Return [X, Y] of the center of cell containing provided text 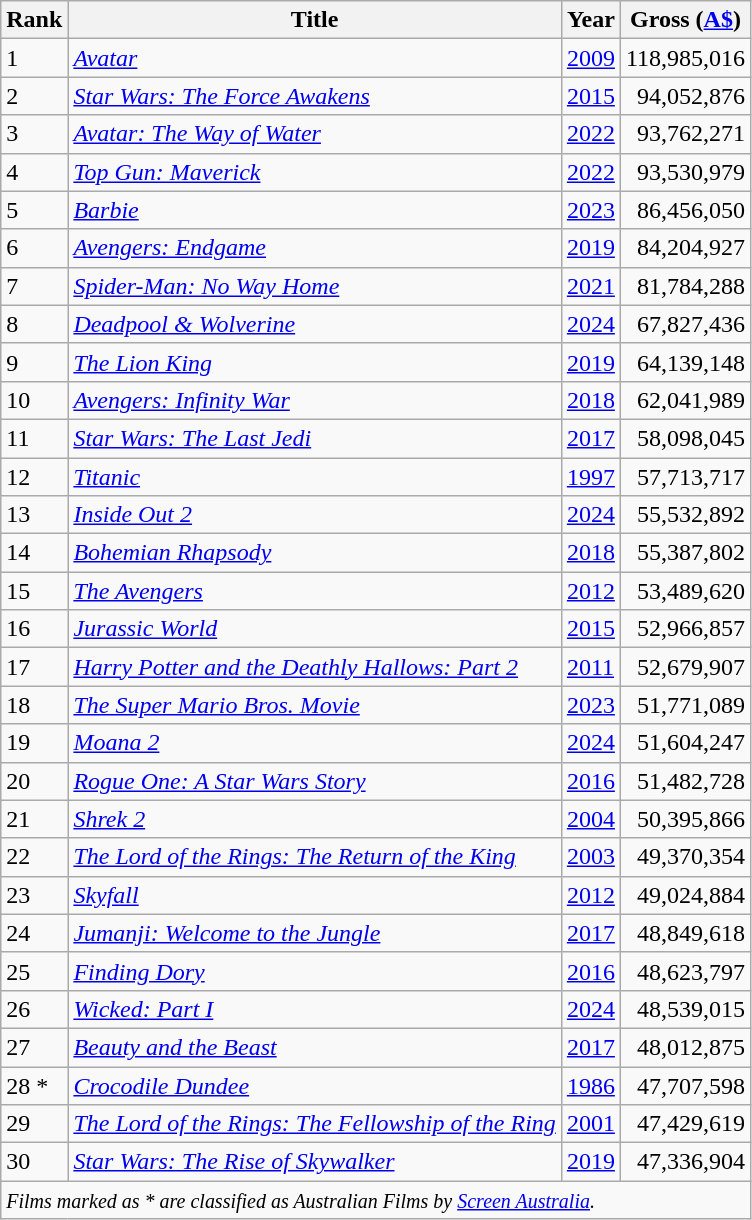
30 [34, 1162]
86,456,050 [685, 210]
2001 [590, 1124]
16 [34, 629]
Star Wars: The Last Jedi [315, 438]
51,771,089 [685, 705]
Wicked: Part I [315, 1009]
26 [34, 1009]
Beauty and the Beast [315, 1047]
12 [34, 477]
1 [34, 58]
94,052,876 [685, 96]
25 [34, 971]
Barbie [315, 210]
Avatar [315, 58]
Finding Dory [315, 971]
29 [34, 1124]
Bohemian Rhapsody [315, 553]
Crocodile Dundee [315, 1085]
81,784,288 [685, 286]
18 [34, 705]
57,713,717 [685, 477]
48,012,875 [685, 1047]
55,387,802 [685, 553]
Year [590, 20]
48,849,618 [685, 933]
20 [34, 781]
93,762,271 [685, 134]
Star Wars: The Rise of Skywalker [315, 1162]
Top Gun: Maverick [315, 172]
21 [34, 819]
51,482,728 [685, 781]
3 [34, 134]
48,539,015 [685, 1009]
52,966,857 [685, 629]
47,336,904 [685, 1162]
2 [34, 96]
2004 [590, 819]
Rogue One: A Star Wars Story [315, 781]
48,623,797 [685, 971]
Spider-Man: No Way Home [315, 286]
23 [34, 895]
Avengers: Endgame [315, 248]
24 [34, 933]
The Avengers [315, 591]
4 [34, 172]
10 [34, 400]
Harry Potter and the Deathly Hallows: Part 2 [315, 667]
Deadpool & Wolverine [315, 324]
Inside Out 2 [315, 515]
The Lord of the Rings: The Fellowship of the Ring [315, 1124]
47,429,619 [685, 1124]
52,679,907 [685, 667]
Films marked as * are classified as Australian Films by Screen Australia. [376, 1200]
1986 [590, 1085]
50,395,866 [685, 819]
55,532,892 [685, 515]
22 [34, 857]
93,530,979 [685, 172]
Skyfall [315, 895]
6 [34, 248]
9 [34, 362]
8 [34, 324]
Jurassic World [315, 629]
84,204,927 [685, 248]
58,098,045 [685, 438]
1997 [590, 477]
Gross (A$) [685, 20]
49,370,354 [685, 857]
Jumanji: Welcome to the Jungle [315, 933]
28 * [34, 1085]
27 [34, 1047]
Title [315, 20]
Avatar: The Way of Water [315, 134]
The Super Mario Bros. Movie [315, 705]
2003 [590, 857]
Shrek 2 [315, 819]
19 [34, 743]
Star Wars: The Force Awakens [315, 96]
Rank [34, 20]
15 [34, 591]
Titanic [315, 477]
7 [34, 286]
2009 [590, 58]
64,139,148 [685, 362]
11 [34, 438]
118,985,016 [685, 58]
49,024,884 [685, 895]
The Lord of the Rings: The Return of the King [315, 857]
2021 [590, 286]
17 [34, 667]
The Lion King [315, 362]
53,489,620 [685, 591]
67,827,436 [685, 324]
5 [34, 210]
51,604,247 [685, 743]
13 [34, 515]
Avengers: Infinity War [315, 400]
47,707,598 [685, 1085]
2011 [590, 667]
62,041,989 [685, 400]
14 [34, 553]
Moana 2 [315, 743]
